Locate the cell with the specified text and output its [x, y] center coordinate. 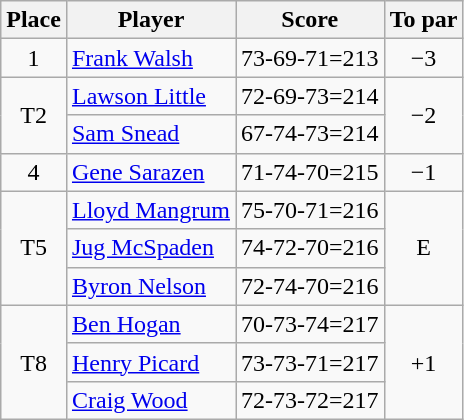
74-72-70=216 [310, 248]
67-74-73=214 [310, 134]
73-73-71=217 [310, 362]
Player [150, 20]
1 [34, 58]
To par [424, 20]
Henry Picard [150, 362]
70-73-74=217 [310, 324]
−2 [424, 115]
71-74-70=215 [310, 172]
+1 [424, 362]
Jug McSpaden [150, 248]
Place [34, 20]
Score [310, 20]
72-73-72=217 [310, 400]
Gene Sarazen [150, 172]
72-69-73=214 [310, 96]
Lawson Little [150, 96]
−1 [424, 172]
T5 [34, 248]
T8 [34, 362]
T2 [34, 115]
−3 [424, 58]
E [424, 248]
Sam Snead [150, 134]
75-70-71=216 [310, 210]
72-74-70=216 [310, 286]
Frank Walsh [150, 58]
Ben Hogan [150, 324]
Craig Wood [150, 400]
4 [34, 172]
73-69-71=213 [310, 58]
Lloyd Mangrum [150, 210]
Byron Nelson [150, 286]
